Locate the cell with the specified text and output its (x, y) center coordinate. 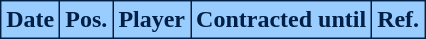
Player (152, 20)
Pos. (86, 20)
Ref. (398, 20)
Date (30, 20)
Contracted until (282, 20)
